Find where the given text appears and provide that cell's center as [x, y] coordinate. 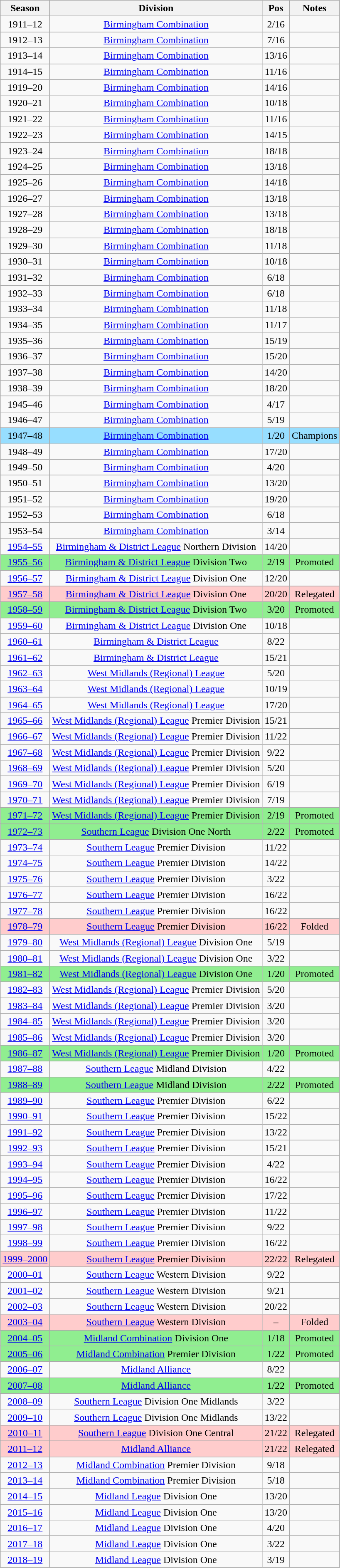
2002–03 [25, 1306]
1976–77 [25, 895]
6/22 [276, 1101]
1982–83 [25, 990]
– [276, 1322]
1960–61 [25, 641]
1958–59 [25, 610]
1921–22 [25, 119]
Champions [315, 435]
1913–14 [25, 56]
Birmingham & District League Northern Division [156, 547]
1957–58 [25, 594]
15/22 [276, 1116]
2014–15 [25, 1496]
20/20 [276, 594]
1955–56 [25, 562]
2009–10 [25, 1417]
1970–71 [25, 800]
Season [25, 8]
1971–72 [25, 816]
1984–85 [25, 1021]
9/18 [276, 1464]
1912–13 [25, 40]
20/22 [276, 1306]
Division [156, 8]
1969–70 [25, 784]
14/18 [276, 182]
1966–67 [25, 737]
1986–87 [25, 1053]
1962–63 [25, 673]
1926–27 [25, 198]
1919–20 [25, 87]
1933–34 [25, 309]
3/19 [276, 1560]
1980–81 [25, 958]
1972–73 [25, 831]
2016–17 [25, 1528]
1948–49 [25, 451]
1998–99 [25, 1243]
3/14 [276, 531]
1959–60 [25, 626]
1975–76 [25, 879]
1952–53 [25, 515]
1928–29 [25, 230]
7/19 [276, 800]
Southern League Division One North [156, 831]
17/22 [276, 1195]
2018–19 [25, 1560]
2007–08 [25, 1385]
1974–75 [25, 863]
1923–24 [25, 151]
14/16 [276, 87]
1996–97 [25, 1212]
1983–84 [25, 1006]
2005–06 [25, 1354]
2003–04 [25, 1322]
1964–65 [25, 705]
5/18 [276, 1481]
4/17 [276, 404]
1950–51 [25, 483]
1978–79 [25, 926]
1991–92 [25, 1132]
19/20 [276, 499]
2012–13 [25, 1464]
1989–90 [25, 1101]
13/16 [276, 56]
1922–23 [25, 135]
1963–64 [25, 689]
15/20 [276, 356]
1945–46 [25, 404]
1987–88 [25, 1069]
18/20 [276, 388]
9/21 [276, 1291]
1937–38 [25, 372]
1936–37 [25, 356]
1935–36 [25, 341]
7/16 [276, 40]
1/18 [276, 1338]
1965–66 [25, 721]
1949–50 [25, 467]
1911–12 [25, 24]
1930–31 [25, 262]
1925–26 [25, 182]
6/19 [276, 784]
1914–15 [25, 72]
1947–48 [25, 435]
1961–62 [25, 657]
2008–09 [25, 1401]
1992–93 [25, 1148]
1954–55 [25, 547]
1920–21 [25, 103]
1988–89 [25, 1085]
2010–11 [25, 1433]
Notes [315, 8]
1985–86 [25, 1037]
1993–94 [25, 1164]
12/20 [276, 578]
1997–98 [25, 1227]
2001–02 [25, 1291]
22/22 [276, 1259]
2015–16 [25, 1512]
1994–95 [25, 1180]
2000–01 [25, 1275]
Pos [276, 8]
2006–07 [25, 1370]
1999–2000 [25, 1259]
2004–05 [25, 1338]
1967–68 [25, 752]
14/22 [276, 863]
1929–30 [25, 246]
1934–35 [25, 325]
Midland Combination Division One [156, 1338]
15/19 [276, 341]
1931–32 [25, 277]
1979–80 [25, 942]
1981–82 [25, 974]
1938–39 [25, 388]
14/15 [276, 135]
10/19 [276, 689]
2011–12 [25, 1449]
1973–74 [25, 847]
2017–18 [25, 1544]
2/16 [276, 24]
1953–54 [25, 531]
2013–14 [25, 1481]
1924–25 [25, 166]
11/17 [276, 325]
1956–57 [25, 578]
1995–96 [25, 1195]
Southern League Division One Central [156, 1433]
1932–33 [25, 293]
1946–47 [25, 420]
1990–91 [25, 1116]
1968–69 [25, 768]
1927–28 [25, 214]
1951–52 [25, 499]
1977–78 [25, 910]
